Return the [X, Y] coordinate for the center point of the cell that contains the specified text.  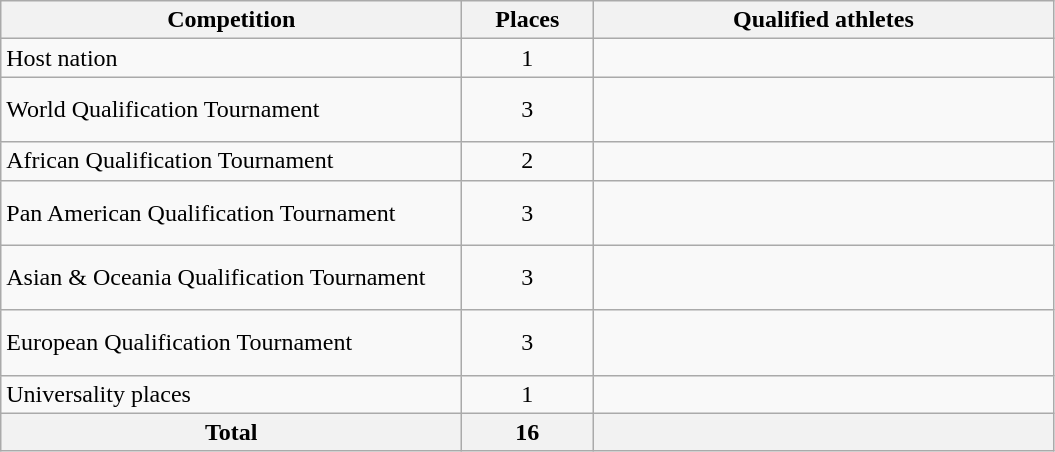
World Qualification Tournament [232, 110]
African Qualification Tournament [232, 161]
16 [528, 432]
Pan American Qualification Tournament [232, 212]
Universality places [232, 394]
Asian & Oceania Qualification Tournament [232, 278]
Qualified athletes [824, 20]
Places [528, 20]
Host nation [232, 58]
European Qualification Tournament [232, 342]
Total [232, 432]
Competition [232, 20]
2 [528, 161]
